Provide the (x, y) coordinate of the cell's center where the given text is located.  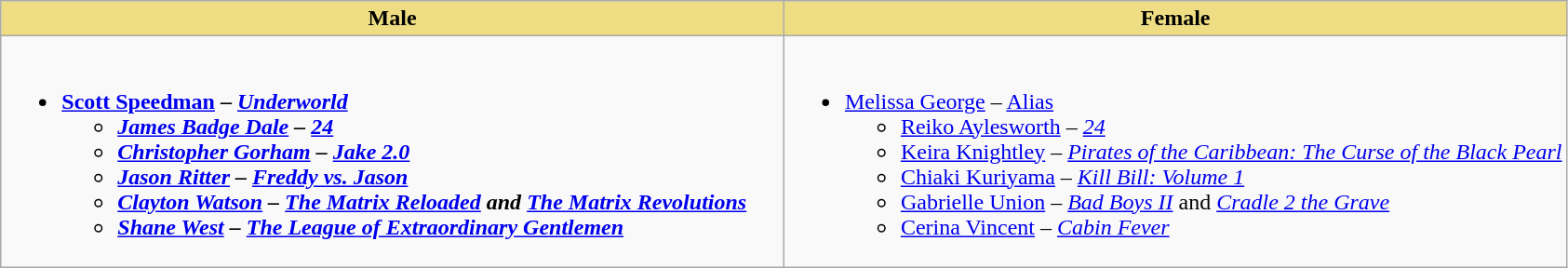
Male (393, 19)
Female (1175, 19)
